From the cell containing the given text, extract its center point as [X, Y] coordinate. 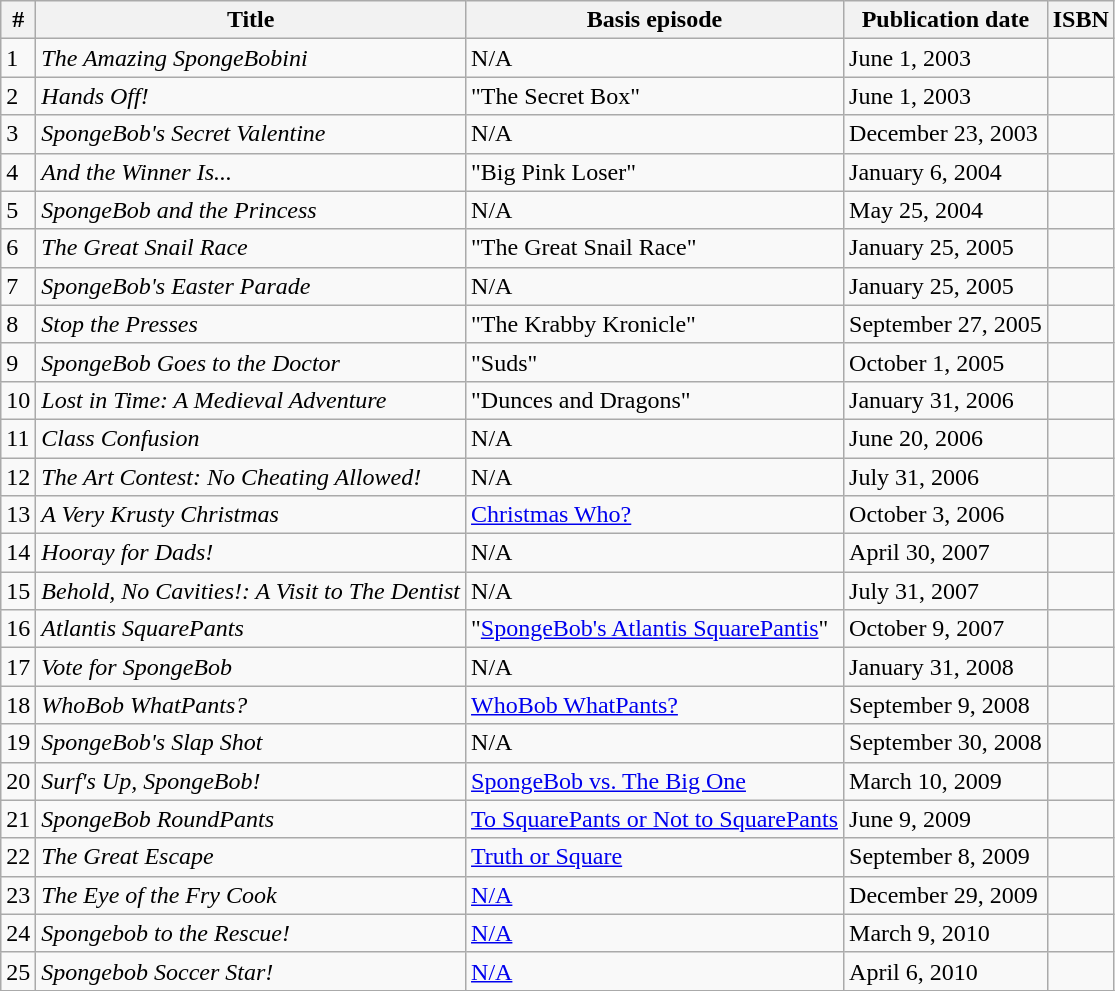
Behold, No Cavities!: A Visit to The Dentist [251, 591]
19 [18, 743]
5 [18, 210]
July 31, 2006 [946, 477]
December 23, 2003 [946, 134]
SpongeBob and the Princess [251, 210]
The Great Snail Race [251, 248]
"Dunces and Dragons" [655, 400]
11 [18, 438]
2 [18, 96]
# [18, 20]
September 8, 2009 [946, 857]
"The Krabby Kronicle" [655, 324]
23 [18, 895]
May 25, 2004 [946, 210]
The Art Contest: No Cheating Allowed! [251, 477]
The Eye of the Fry Cook [251, 895]
"The Great Snail Race" [655, 248]
Class Confusion [251, 438]
March 10, 2009 [946, 781]
Spongebob to the Rescue! [251, 933]
1 [18, 58]
Truth or Square [655, 857]
18 [18, 705]
A Very Krusty Christmas [251, 515]
10 [18, 400]
"The Secret Box" [655, 96]
January 31, 2006 [946, 400]
ISBN [1080, 20]
September 27, 2005 [946, 324]
Hooray for Dads! [251, 553]
SpongeBob's Secret Valentine [251, 134]
24 [18, 933]
6 [18, 248]
December 29, 2009 [946, 895]
Basis episode [655, 20]
Christmas Who? [655, 515]
16 [18, 629]
The Amazing SpongeBobini [251, 58]
Spongebob Soccer Star! [251, 971]
20 [18, 781]
14 [18, 553]
The Great Escape [251, 857]
To SquarePants or Not to SquarePants [655, 819]
January 31, 2008 [946, 667]
Surf's Up, SpongeBob! [251, 781]
4 [18, 172]
Vote for SpongeBob [251, 667]
Title [251, 20]
Atlantis SquarePants [251, 629]
"Suds" [655, 362]
SpongeBob vs. The Big One [655, 781]
Stop the Presses [251, 324]
SpongeBob's Easter Parade [251, 286]
June 9, 2009 [946, 819]
September 30, 2008 [946, 743]
Lost in Time: A Medieval Adventure [251, 400]
October 3, 2006 [946, 515]
7 [18, 286]
21 [18, 819]
And the Winner Is... [251, 172]
12 [18, 477]
October 9, 2007 [946, 629]
3 [18, 134]
June 20, 2006 [946, 438]
SpongeBob Goes to the Doctor [251, 362]
September 9, 2008 [946, 705]
April 6, 2010 [946, 971]
July 31, 2007 [946, 591]
9 [18, 362]
13 [18, 515]
15 [18, 591]
"SpongeBob's Atlantis SquarePantis" [655, 629]
8 [18, 324]
17 [18, 667]
April 30, 2007 [946, 553]
January 6, 2004 [946, 172]
22 [18, 857]
March 9, 2010 [946, 933]
SpongeBob's Slap Shot [251, 743]
SpongeBob RoundPants [251, 819]
"Big Pink Loser" [655, 172]
25 [18, 971]
Publication date [946, 20]
October 1, 2005 [946, 362]
Hands Off! [251, 96]
